For the text-containing cell, return its midpoint in [x, y] coordinate format. 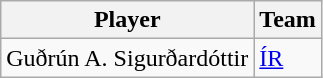
Player [128, 20]
ÍR [288, 58]
Team [288, 20]
Guðrún A. Sigurðardóttir [128, 58]
